Pinpoint the cell where the given text exists, returning its (x, y) midpoint coordinate. 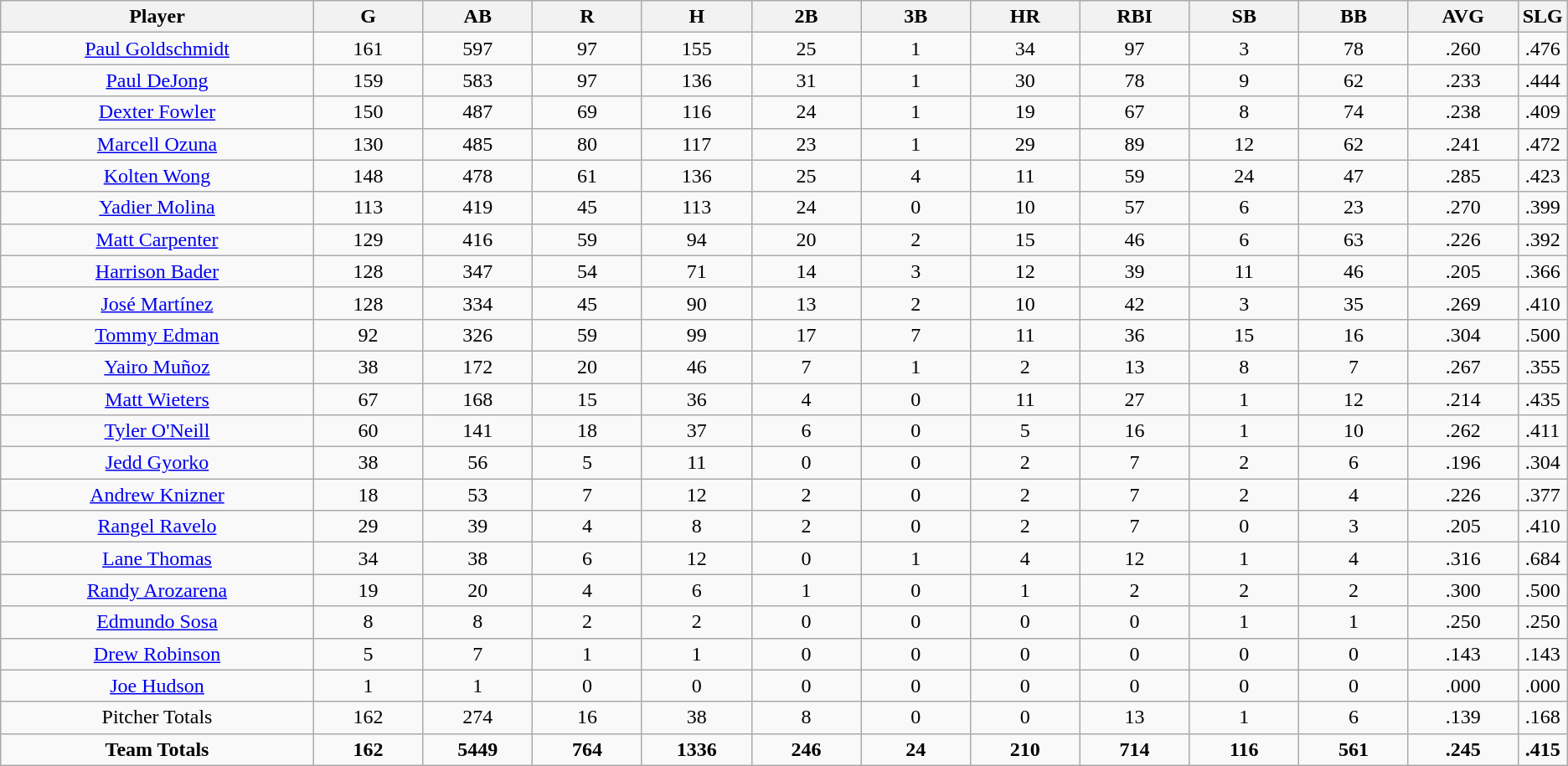
42 (1134, 303)
.366 (1543, 271)
Pitcher Totals (157, 717)
27 (1134, 399)
.392 (1543, 239)
37 (697, 431)
Rangel Ravelo (157, 527)
.423 (1543, 176)
RBI (1134, 17)
.267 (1462, 367)
31 (806, 80)
.139 (1462, 717)
17 (806, 335)
.355 (1543, 367)
155 (697, 49)
71 (697, 271)
.214 (1462, 399)
Jedd Gyorko (157, 463)
.260 (1462, 49)
61 (588, 176)
G (369, 17)
Harrison Bader (157, 271)
.476 (1543, 49)
168 (477, 399)
Lane Thomas (157, 558)
172 (477, 367)
14 (806, 271)
.270 (1462, 208)
.409 (1543, 112)
57 (1134, 208)
74 (1354, 112)
54 (588, 271)
.241 (1462, 144)
117 (697, 144)
53 (477, 495)
347 (477, 271)
SB (1245, 17)
Edmundo Sosa (157, 622)
3B (916, 17)
478 (477, 176)
SLG (1543, 17)
150 (369, 112)
63 (1354, 239)
.411 (1543, 431)
35 (1354, 303)
326 (477, 335)
.316 (1462, 558)
419 (477, 208)
BB (1354, 17)
597 (477, 49)
.233 (1462, 80)
HR (1025, 17)
.245 (1462, 749)
Paul Goldschmidt (157, 49)
246 (806, 749)
416 (477, 239)
.377 (1543, 495)
Paul DeJong (157, 80)
R (588, 17)
Joe Hudson (157, 686)
Randy Arozarena (157, 590)
561 (1354, 749)
141 (477, 431)
Tommy Edman (157, 335)
Yairo Muñoz (157, 367)
.196 (1462, 463)
485 (477, 144)
Tyler O'Neill (157, 431)
80 (588, 144)
.168 (1543, 717)
130 (369, 144)
Team Totals (157, 749)
161 (369, 49)
714 (1134, 749)
.285 (1462, 176)
89 (1134, 144)
.238 (1462, 112)
764 (588, 749)
.472 (1543, 144)
.399 (1543, 208)
583 (477, 80)
Player (157, 17)
.415 (1543, 749)
47 (1354, 176)
Kolten Wong (157, 176)
José Martínez (157, 303)
Andrew Knizner (157, 495)
129 (369, 239)
159 (369, 80)
69 (588, 112)
Matt Carpenter (157, 239)
99 (697, 335)
30 (1025, 80)
AB (477, 17)
60 (369, 431)
1336 (697, 749)
H (697, 17)
334 (477, 303)
5449 (477, 749)
487 (477, 112)
.269 (1462, 303)
Dexter Fowler (157, 112)
Drew Robinson (157, 654)
.435 (1543, 399)
Matt Wieters (157, 399)
94 (697, 239)
.444 (1543, 80)
2B (806, 17)
Yadier Molina (157, 208)
274 (477, 717)
210 (1025, 749)
148 (369, 176)
Marcell Ozuna (157, 144)
.300 (1462, 590)
.262 (1462, 431)
.684 (1543, 558)
90 (697, 303)
56 (477, 463)
9 (1245, 80)
92 (369, 335)
AVG (1462, 17)
